Output the [x, y] coordinate of the center of the cell containing the given text.  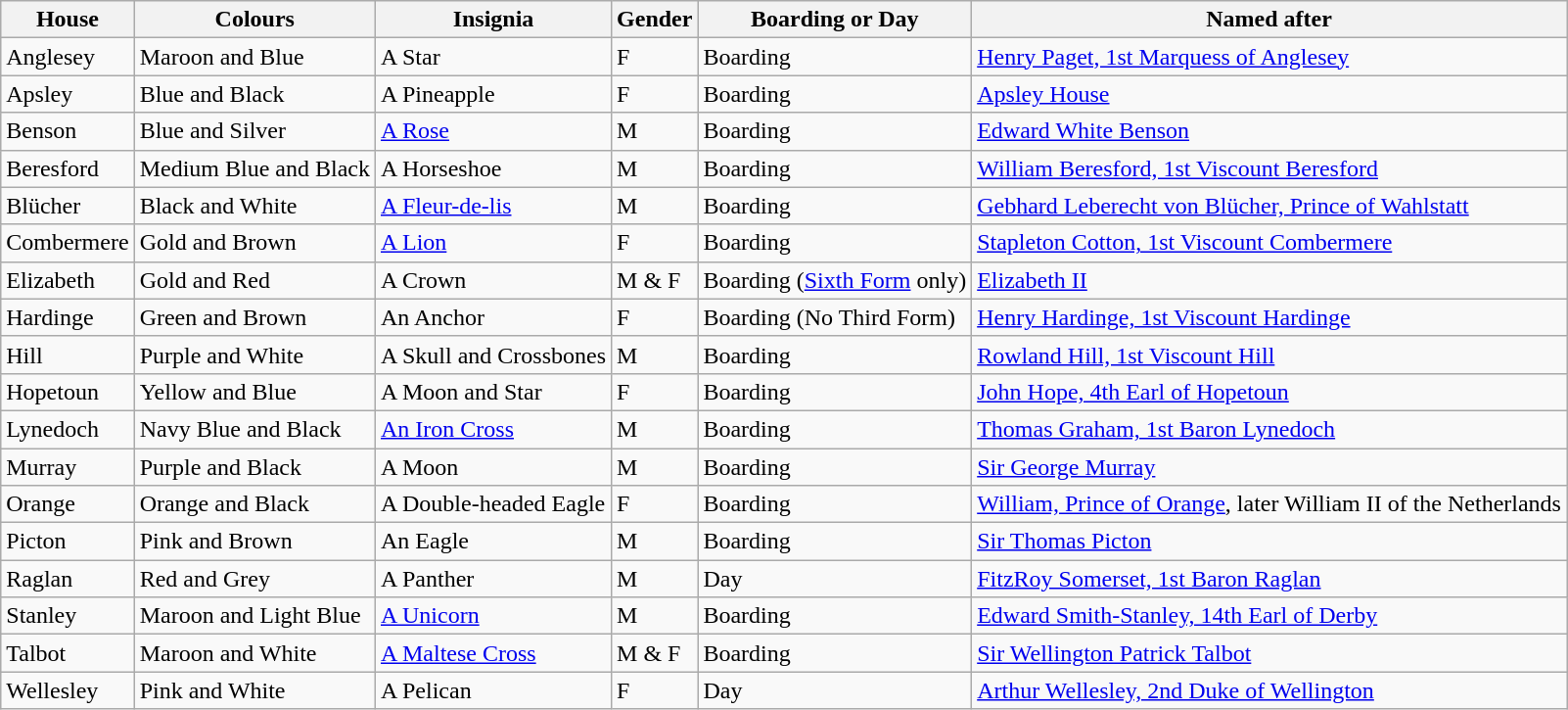
FitzRoy Somerset, 1st Baron Raglan [1269, 579]
Elizabeth II [1269, 280]
Picton [68, 542]
Colours [254, 20]
Yellow and Blue [254, 392]
Arthur Wellesley, 2nd Duke of Wellington [1269, 690]
William, Prince of Orange, later William II of the Netherlands [1269, 504]
A Unicorn [493, 616]
A Moon [493, 467]
A Maltese Cross [493, 653]
A Pineapple [493, 94]
Pink and Brown [254, 542]
Murray [68, 467]
Gender [655, 20]
Insignia [493, 20]
Red and Grey [254, 579]
Gold and Brown [254, 243]
Black and White [254, 206]
Navy Blue and Black [254, 429]
A Fleur-de-lis [493, 206]
An Anchor [493, 317]
Hardinge [68, 317]
Hopetoun [68, 392]
An Iron Cross [493, 429]
Henry Hardinge, 1st Viscount Hardinge [1269, 317]
Maroon and Light Blue [254, 616]
A Panther [493, 579]
Maroon and Blue [254, 57]
Wellesley [68, 690]
Anglesey [68, 57]
Orange and Black [254, 504]
Rowland Hill, 1st Viscount Hill [1269, 355]
Beresford [68, 168]
Blue and Black [254, 94]
A Skull and Crossbones [493, 355]
Purple and Black [254, 467]
Boarding or Day [835, 20]
Elizabeth [68, 280]
Edward White Benson [1269, 131]
Thomas Graham, 1st Baron Lynedoch [1269, 429]
A Rose [493, 131]
Medium Blue and Black [254, 168]
A Double-headed Eagle [493, 504]
Henry Paget, 1st Marquess of Anglesey [1269, 57]
Apsley [68, 94]
William Beresford, 1st Viscount Beresford [1269, 168]
Combermere [68, 243]
A Pelican [493, 690]
A Horseshoe [493, 168]
A Star [493, 57]
Gold and Red [254, 280]
Stapleton Cotton, 1st Viscount Combermere [1269, 243]
An Eagle [493, 542]
Sir Thomas Picton [1269, 542]
Purple and White [254, 355]
A Lion [493, 243]
Gebhard Leberecht von Blücher, Prince of Wahlstatt [1269, 206]
Boarding (No Third Form) [835, 317]
Sir Wellington Patrick Talbot [1269, 653]
Edward Smith-Stanley, 14th Earl of Derby [1269, 616]
Stanley [68, 616]
A Moon and Star [493, 392]
A Crown [493, 280]
Benson [68, 131]
Orange [68, 504]
Blue and Silver [254, 131]
John Hope, 4th Earl of Hopetoun [1269, 392]
Maroon and White [254, 653]
Apsley House [1269, 94]
Blücher [68, 206]
Sir George Murray [1269, 467]
Raglan [68, 579]
Lynedoch [68, 429]
Boarding (Sixth Form only) [835, 280]
Pink and White [254, 690]
Hill [68, 355]
House [68, 20]
Talbot [68, 653]
Green and Brown [254, 317]
Named after [1269, 20]
